Extract the (X, Y) coordinate from the center of the cell holding the provided text.  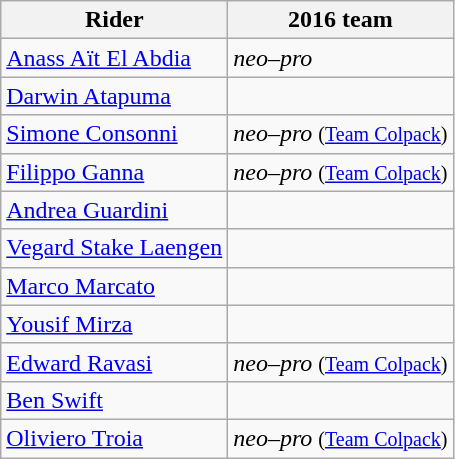
Edward Ravasi (114, 362)
Filippo Ganna (114, 172)
Simone Consonni (114, 134)
Rider (114, 20)
Vegard Stake Laengen (114, 248)
Darwin Atapuma (114, 96)
neo–pro (340, 58)
2016 team (340, 20)
Marco Marcato (114, 286)
Anass Aït El Abdia (114, 58)
Oliviero Troia (114, 438)
Yousif Mirza (114, 324)
Ben Swift (114, 400)
Andrea Guardini (114, 210)
